Capture the cell that displays the provided text and extract its [X, Y] central coordinate. 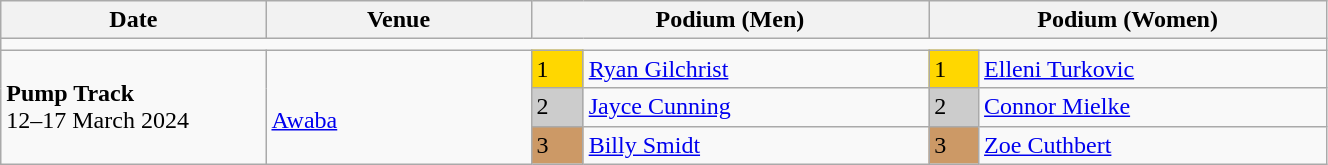
Podium (Women) [1128, 20]
Venue [398, 20]
Podium (Men) [730, 20]
Billy Smidt [756, 145]
Jayce Cunning [756, 107]
Awaba [398, 107]
Zoe Cuthbert [1153, 145]
Ryan Gilchrist [756, 69]
Date [134, 20]
Pump Track 12–17 March 2024 [134, 107]
Elleni Turkovic [1153, 69]
Connor Mielke [1153, 107]
